Extract the [X, Y] coordinate from the center of the cell holding the provided text.  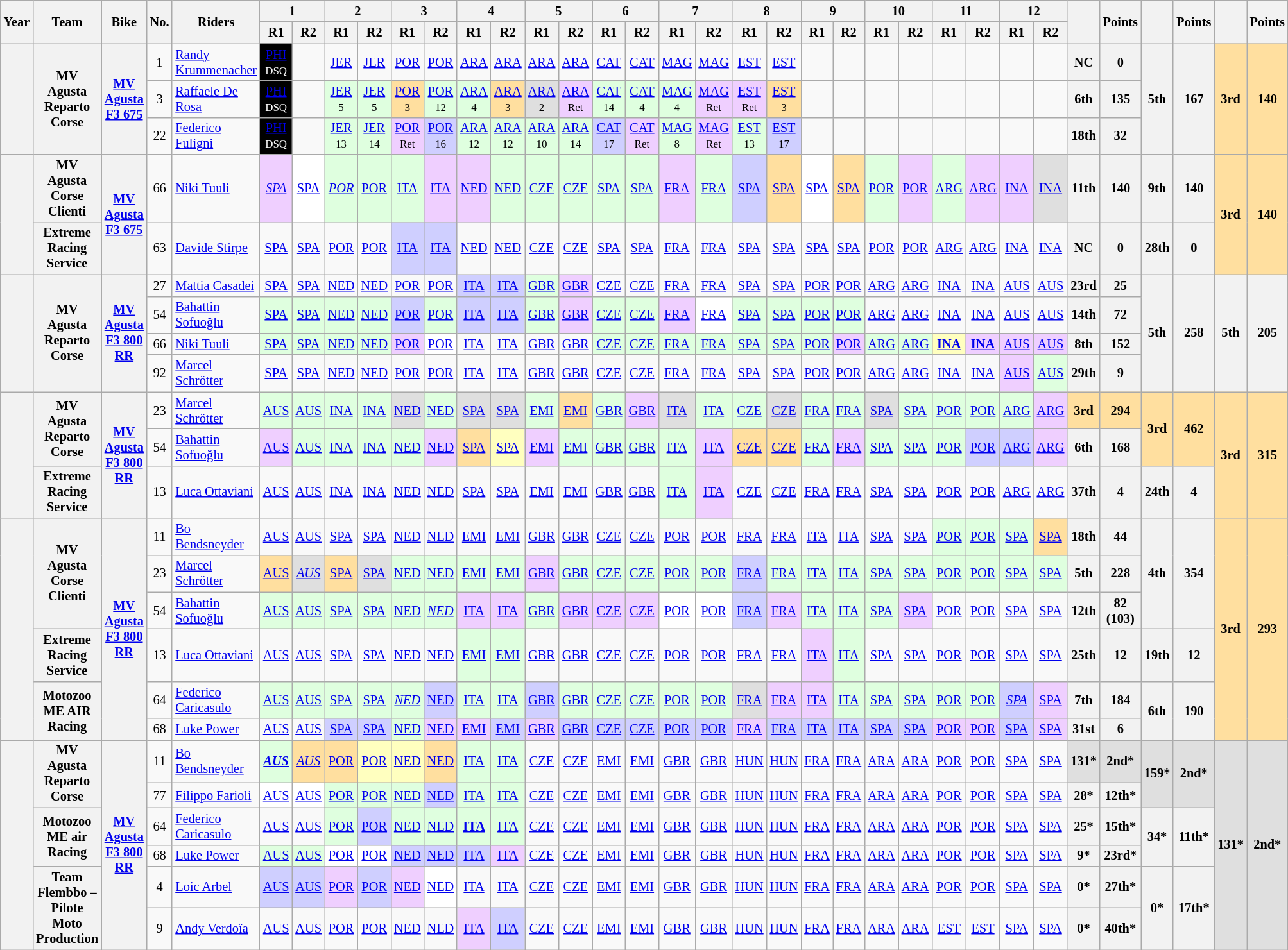
19th [1157, 655]
EST3 [784, 99]
92 [160, 373]
354 [1194, 573]
ARA4 [474, 99]
12th* [1121, 795]
34* [1157, 836]
14th [1083, 315]
Randy Krummenacher [216, 62]
MAG8 [676, 136]
7 [696, 11]
25* [1083, 826]
ARA2 [542, 99]
293 [1267, 629]
17th* [1194, 908]
31st [1083, 729]
MAG4 [676, 99]
27 [160, 285]
28* [1083, 795]
37th [1083, 492]
EST17 [784, 136]
JER13 [341, 136]
5 [558, 11]
POR12 [441, 99]
152 [1121, 344]
10 [898, 11]
PORRet [408, 136]
Team [67, 22]
No. [160, 22]
CAT17 [609, 136]
8 [767, 11]
315 [1267, 455]
22 [160, 136]
40th* [1121, 929]
Bike [125, 22]
25 [1121, 285]
Riders [216, 22]
9* [1083, 856]
Federico Fuligni [216, 136]
11th* [1194, 836]
63 [160, 248]
23rd* [1121, 856]
Motozoo ME AIR Racing [67, 711]
190 [1194, 711]
8th [1083, 344]
Davide Stirpe [216, 248]
Andy Verdoïa [216, 929]
294 [1121, 411]
7th [1083, 700]
POR3 [408, 99]
ESTRet [750, 99]
29th [1083, 373]
POR16 [441, 136]
CATRet [642, 136]
12th [1083, 611]
4th [1157, 573]
228 [1121, 573]
Filippo Farioli [216, 795]
CAT14 [609, 99]
CAT4 [642, 99]
462 [1194, 428]
ARA10 [542, 136]
258 [1194, 334]
Team Flembbo – Pilote Moto Production [67, 908]
ARA14 [575, 136]
168 [1121, 447]
77 [160, 795]
167 [1194, 99]
159* [1157, 774]
205 [1267, 334]
Raffaele De Rosa [216, 99]
44 [1121, 537]
82 (103) [1121, 611]
32 [1121, 136]
184 [1121, 700]
72 [1121, 315]
135 [1121, 99]
JER14 [374, 136]
27th* [1121, 886]
2 [358, 11]
15th* [1121, 826]
28th [1157, 248]
Motozoo ME air Racing [67, 836]
ARARet [575, 99]
23rd [1083, 285]
11th [1083, 189]
Year [17, 22]
25th [1083, 655]
24th [1157, 492]
ARA3 [508, 99]
EST13 [750, 136]
Loic Arbel [216, 886]
Mattia Casadei [216, 285]
9th [1157, 189]
